Find where the given text appears and provide that cell's center as (x, y) coordinate. 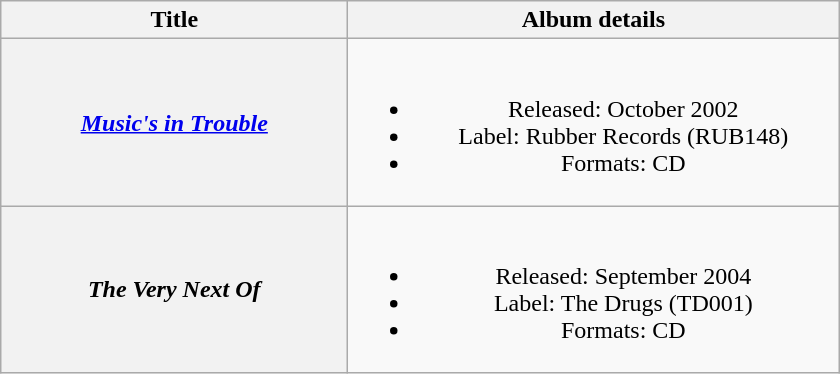
Released: October 2002Label: Rubber Records (RUB148)Formats: CD (594, 122)
Title (174, 20)
The Very Next Of (174, 290)
Album details (594, 20)
Released: September 2004Label: The Drugs (TD001)Formats: CD (594, 290)
Music's in Trouble (174, 122)
